Capture the cell that displays the provided text and extract its (x, y) central coordinate. 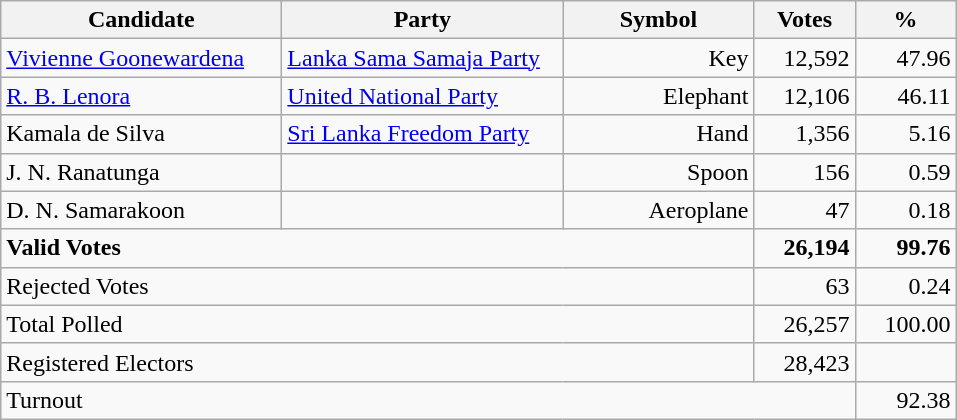
12,592 (804, 58)
156 (804, 172)
28,423 (804, 362)
Total Polled (378, 324)
R. B. Lenora (142, 96)
63 (804, 286)
Hand (658, 134)
1,356 (804, 134)
Lanka Sama Samaja Party (422, 58)
Party (422, 20)
D. N. Samarakoon (142, 210)
Rejected Votes (378, 286)
Kamala de Silva (142, 134)
0.59 (906, 172)
J. N. Ranatunga (142, 172)
47.96 (906, 58)
5.16 (906, 134)
Sri Lanka Freedom Party (422, 134)
Key (658, 58)
100.00 (906, 324)
Vivienne Goonewardena (142, 58)
Elephant (658, 96)
% (906, 20)
26,194 (804, 248)
46.11 (906, 96)
Spoon (658, 172)
Aeroplane (658, 210)
0.24 (906, 286)
99.76 (906, 248)
Valid Votes (378, 248)
0.18 (906, 210)
Turnout (428, 400)
92.38 (906, 400)
Candidate (142, 20)
Votes (804, 20)
26,257 (804, 324)
12,106 (804, 96)
Symbol (658, 20)
United National Party (422, 96)
47 (804, 210)
Registered Electors (378, 362)
